Detect which cell encompasses the target text, then output its [x, y] center coordinate. 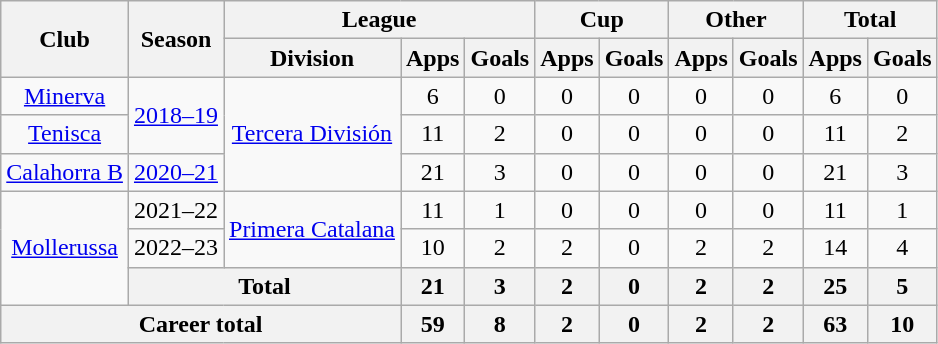
14 [835, 248]
2018–19 [176, 115]
Cup [602, 20]
Calahorra B [65, 172]
Primera Catalana [312, 229]
2022–23 [176, 248]
25 [835, 286]
4 [902, 248]
Division [312, 58]
63 [835, 324]
2021–22 [176, 210]
Club [65, 39]
Tenisca [65, 134]
Career total [201, 324]
Tercera División [312, 134]
Mollerussa [65, 248]
Minerva [65, 96]
8 [500, 324]
Other [736, 20]
59 [432, 324]
5 [902, 286]
2020–21 [176, 172]
Season [176, 39]
League [380, 20]
